Find where the given text appears and provide that cell's center as [x, y] coordinate. 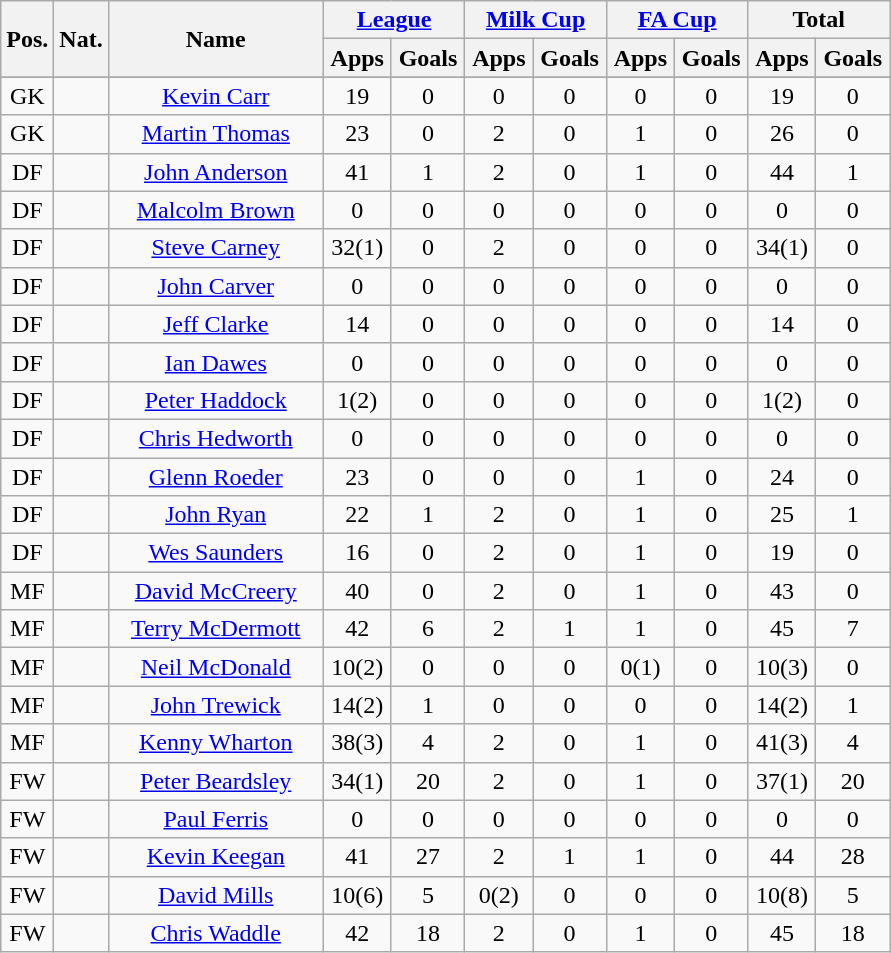
27 [428, 857]
Kevin Keegan [216, 857]
6 [428, 629]
Paul Ferris [216, 819]
10(8) [782, 895]
Malcolm Brown [216, 210]
28 [853, 857]
John Anderson [216, 172]
0(1) [640, 667]
16 [357, 553]
10(6) [357, 895]
Wes Saunders [216, 553]
Peter Beardsley [216, 781]
38(3) [357, 743]
26 [782, 134]
40 [357, 591]
John Ryan [216, 515]
10(3) [782, 667]
Ian Dawes [216, 362]
Name [216, 39]
43 [782, 591]
League [394, 20]
Nat. [81, 39]
24 [782, 477]
David Mills [216, 895]
David McCreery [216, 591]
Peter Haddock [216, 400]
Kenny Wharton [216, 743]
Total [819, 20]
Chris Waddle [216, 933]
25 [782, 515]
7 [853, 629]
John Carver [216, 286]
32(1) [357, 248]
0(2) [499, 895]
Pos. [28, 39]
Terry McDermott [216, 629]
Kevin Carr [216, 96]
10(2) [357, 667]
John Trewick [216, 705]
41(3) [782, 743]
Neil McDonald [216, 667]
FA Cup [677, 20]
37(1) [782, 781]
Chris Hedworth [216, 438]
Jeff Clarke [216, 324]
22 [357, 515]
Milk Cup [536, 20]
Steve Carney [216, 248]
Glenn Roeder [216, 477]
Martin Thomas [216, 134]
